From the cell containing the given text, extract its center point as (X, Y) coordinate. 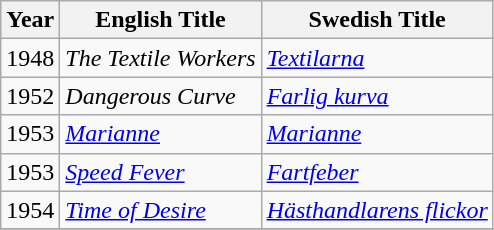
Speed Fever (160, 172)
1952 (30, 96)
Year (30, 20)
Time of Desire (160, 210)
Farlig kurva (377, 96)
Fartfeber (377, 172)
Hästhandlarens flickor (377, 210)
The Textile Workers (160, 58)
Dangerous Curve (160, 96)
Textilarna (377, 58)
English Title (160, 20)
Swedish Title (377, 20)
1954 (30, 210)
1948 (30, 58)
